Pinpoint the cell where the given text exists, returning its (x, y) midpoint coordinate. 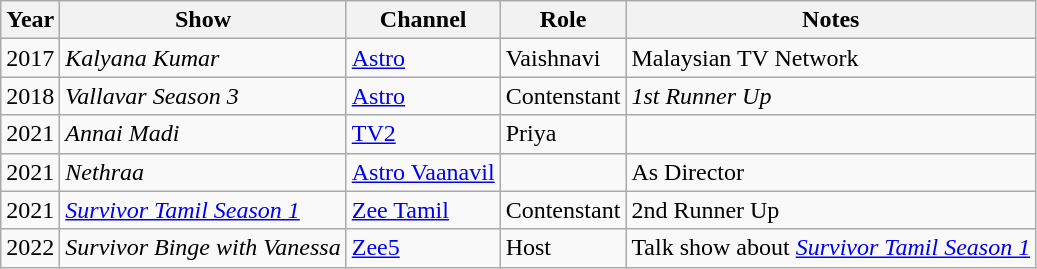
Host (563, 248)
Channel (423, 20)
2022 (30, 248)
Nethraa (203, 172)
Vallavar Season 3 (203, 96)
As Director (831, 172)
2017 (30, 58)
Role (563, 20)
Astro Vaanavil (423, 172)
1st Runner Up (831, 96)
Talk show about Survivor Tamil Season 1 (831, 248)
Annai Madi (203, 134)
TV2 (423, 134)
Show (203, 20)
Year (30, 20)
Priya (563, 134)
Notes (831, 20)
Kalyana Kumar (203, 58)
Malaysian TV Network (831, 58)
Zee5 (423, 248)
Zee Tamil (423, 210)
Survivor Binge with Vanessa (203, 248)
Survivor Tamil Season 1 (203, 210)
2018 (30, 96)
Vaishnavi (563, 58)
2nd Runner Up (831, 210)
